Find where the given text appears and provide that cell's center as [X, Y] coordinate. 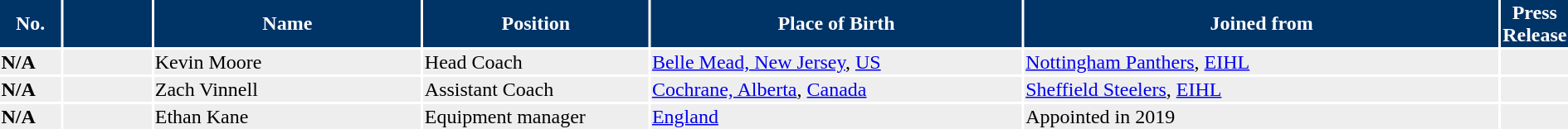
Press Release [1535, 23]
Equipment manager [536, 117]
Place of Birth [836, 23]
No. [30, 23]
Sheffield Steelers, EIHL [1262, 89]
Kevin Moore [287, 62]
Zach Vinnell [287, 89]
Appointed in 2019 [1262, 117]
Position [536, 23]
Name [287, 23]
Head Coach [536, 62]
Joined from [1262, 23]
Assistant Coach [536, 89]
Nottingham Panthers, EIHL [1262, 62]
Belle Mead, New Jersey, US [836, 62]
England [836, 117]
Cochrane, Alberta, Canada [836, 89]
Ethan Kane [287, 117]
